Output the [x, y] coordinate of the center of the cell containing the given text.  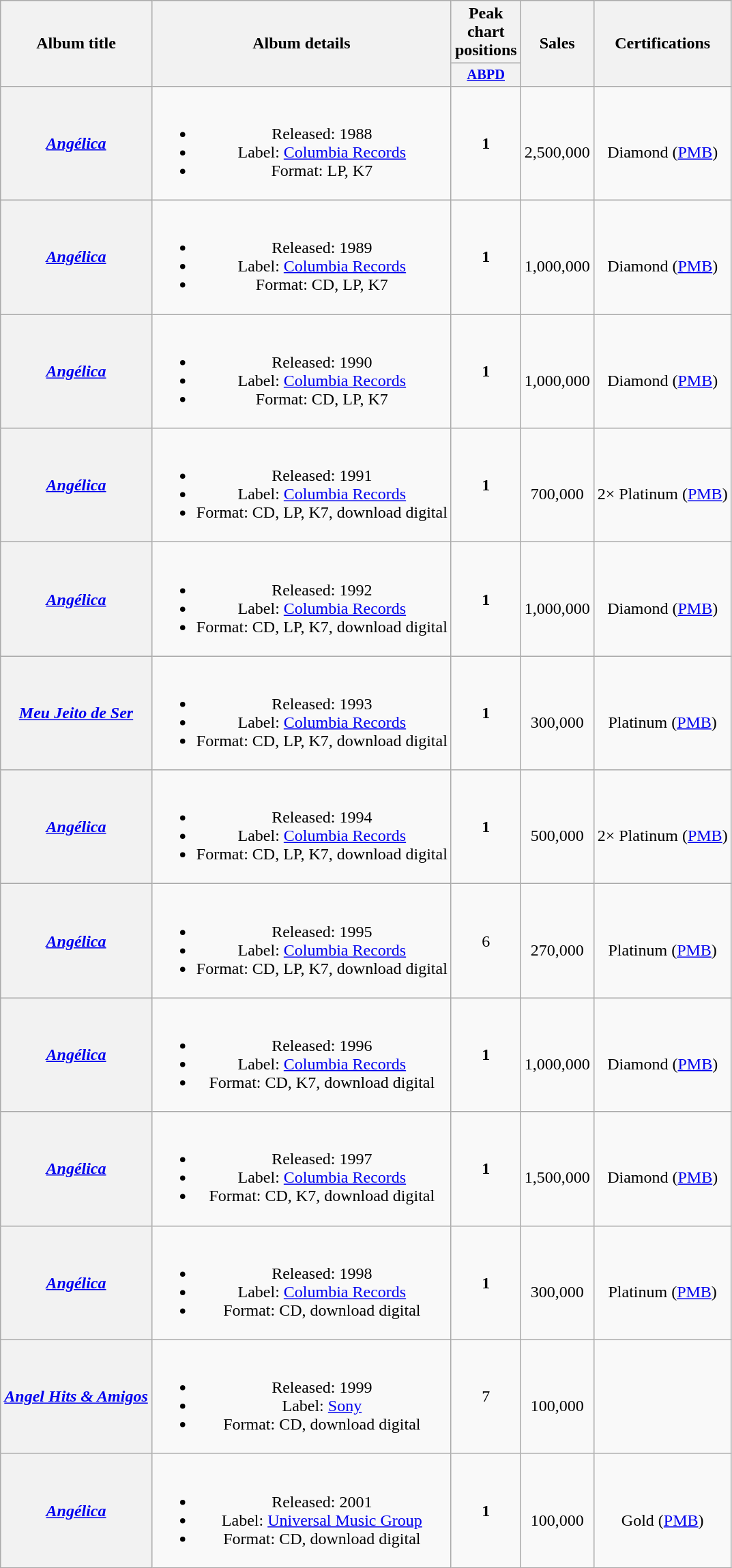
7 [486, 1397]
Peak chart positions [486, 32]
6 [486, 941]
Released: 1988Label: Columbia RecordsFormat: LP, K7 [302, 143]
Album details [302, 44]
Released: 2001Label: Universal Music GroupFormat: CD, download digital [302, 1510]
Released: 1997Label: Columbia RecordsFormat: CD, K7, download digital [302, 1169]
Sales [557, 44]
Released: 1994Label: Columbia RecordsFormat: CD, LP, K7, download digital [302, 827]
Released: 1993Label: Columbia RecordsFormat: CD, LP, K7, download digital [302, 713]
Released: 1998Label: Columbia RecordsFormat: CD, download digital [302, 1282]
Released: 1989Label: Columbia RecordsFormat: CD, LP, K7 [302, 258]
1,500,000 [557, 1169]
Released: 1995Label: Columbia RecordsFormat: CD, LP, K7, download digital [302, 941]
270,000 [557, 941]
Released: 1990Label: Columbia RecordsFormat: CD, LP, K7 [302, 371]
Angel Hits & Amigos [76, 1397]
2,500,000 [557, 143]
500,000 [557, 827]
Certifications [662, 44]
ABPD [486, 75]
Released: 1992Label: Columbia RecordsFormat: CD, LP, K7, download digital [302, 599]
700,000 [557, 486]
Album title [76, 44]
Gold (PMB) [662, 1510]
Meu Jeito de Ser [76, 713]
Released: 1991Label: Columbia RecordsFormat: CD, LP, K7, download digital [302, 486]
Released: 1999Label: SonyFormat: CD, download digital [302, 1397]
Released: 1996Label: Columbia RecordsFormat: CD, K7, download digital [302, 1054]
